Provide the [X, Y] coordinate of the cell's center where the given text is located.  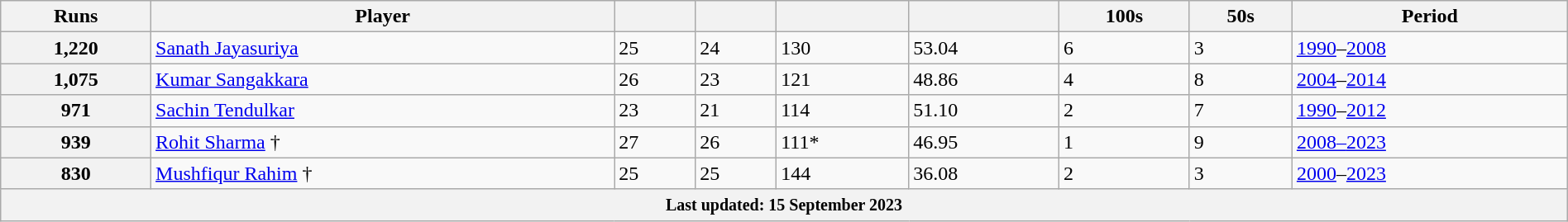
2004–2014 [1429, 79]
24 [736, 48]
144 [843, 173]
48.86 [984, 79]
100s [1125, 17]
Sanath Jayasuriya [383, 48]
1 [1125, 142]
2000–2023 [1429, 173]
7 [1241, 111]
Kumar Sangakkara [383, 79]
21 [736, 111]
130 [843, 48]
Mushfiqur Rahim † [383, 173]
50s [1241, 17]
27 [655, 142]
8 [1241, 79]
36.08 [984, 173]
Rohit Sharma † [383, 142]
4 [1125, 79]
939 [76, 142]
111* [843, 142]
Runs [76, 17]
Sachin Tendulkar [383, 111]
1,075 [76, 79]
9 [1241, 142]
1,220 [76, 48]
Player [383, 17]
51.10 [984, 111]
1990–2012 [1429, 111]
6 [1125, 48]
830 [76, 173]
114 [843, 111]
Period [1429, 17]
2008–2023 [1429, 142]
971 [76, 111]
46.95 [984, 142]
53.04 [984, 48]
1990–2008 [1429, 48]
121 [843, 79]
Last updated: 15 September 2023 [784, 205]
